Provide the [X, Y] coordinate of the cell's center where the given text is located.  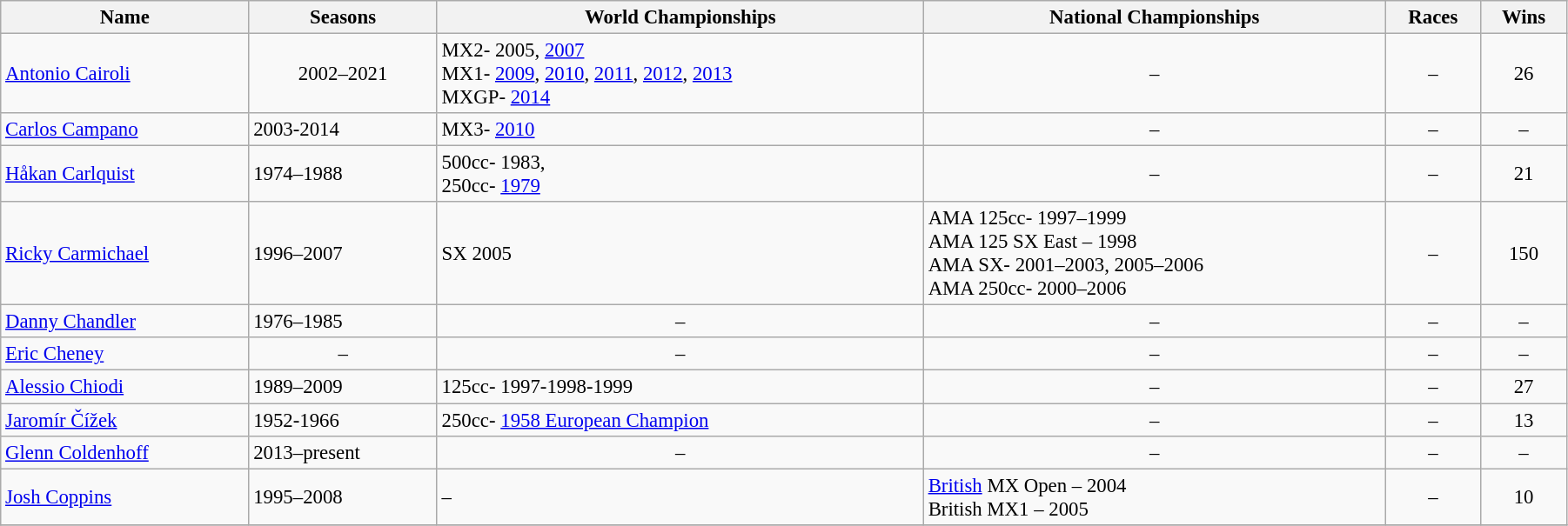
MX2- 2005, 2007MX1- 2009, 2010, 2011, 2012, 2013MXGP- 2014 [680, 74]
1976–1985 [343, 322]
National Championships [1154, 17]
Antonio Cairoli [125, 74]
1974–1988 [343, 174]
Name [125, 17]
Jaromír Čížek [125, 420]
Races [1433, 17]
10 [1524, 497]
2003-2014 [343, 130]
26 [1524, 74]
1989–2009 [343, 387]
125cc- 1997-1998-1999 [680, 387]
Wins [1524, 17]
MX3- 2010 [680, 130]
Danny Chandler [125, 322]
SX 2005 [680, 254]
150 [1524, 254]
Carlos Campano [125, 130]
Alessio Chiodi [125, 387]
1995–2008 [343, 497]
250cc- 1958 European Champion [680, 420]
1952-1966 [343, 420]
21 [1524, 174]
AMA 125cc- 1997–1999AMA 125 SX East – 1998AMA SX- 2001–2003, 2005–2006AMA 250cc- 2000–2006 [1154, 254]
Ricky Carmichael [125, 254]
27 [1524, 387]
Seasons [343, 17]
2013–present [343, 452]
Glenn Coldenhoff [125, 452]
Josh Coppins [125, 497]
500cc- 1983,250cc- 1979 [680, 174]
13 [1524, 420]
Eric Cheney [125, 354]
British MX Open – 2004British MX1 – 2005 [1154, 497]
1996–2007 [343, 254]
World Championships [680, 17]
2002–2021 [343, 74]
Håkan Carlquist [125, 174]
